Provide the [X, Y] coordinate of the cell's center where the given text is located.  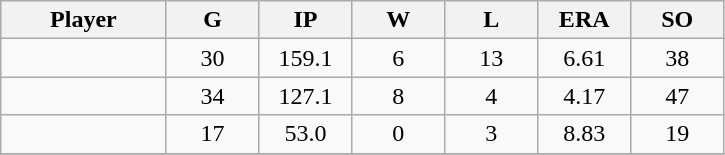
53.0 [306, 134]
Player [84, 20]
6 [398, 58]
4 [492, 96]
19 [678, 134]
4.17 [584, 96]
8.83 [584, 134]
SO [678, 20]
G [212, 20]
W [398, 20]
38 [678, 58]
47 [678, 96]
34 [212, 96]
13 [492, 58]
0 [398, 134]
3 [492, 134]
ERA [584, 20]
IP [306, 20]
159.1 [306, 58]
17 [212, 134]
8 [398, 96]
L [492, 20]
127.1 [306, 96]
30 [212, 58]
6.61 [584, 58]
